Find where the given text appears and provide that cell's center as [X, Y] coordinate. 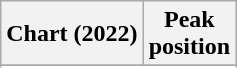
Peakposition [189, 34]
Chart (2022) [72, 34]
